Pinpoint the cell where the given text exists, returning its (X, Y) midpoint coordinate. 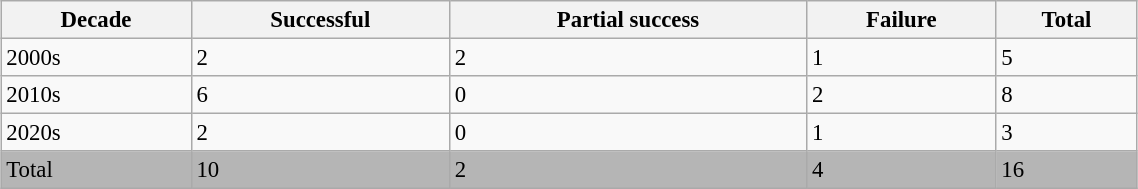
4 (902, 170)
8 (1066, 95)
6 (320, 95)
3 (1066, 133)
Successful (320, 20)
Partial success (628, 20)
Decade (96, 20)
2000s (96, 58)
Failure (902, 20)
2020s (96, 133)
5 (1066, 58)
2010s (96, 95)
10 (320, 170)
16 (1066, 170)
